Capture the cell that displays the provided text and extract its (X, Y) central coordinate. 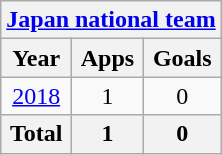
Goals (182, 58)
Japan national team (111, 20)
Apps (108, 58)
Year (36, 58)
Total (36, 134)
2018 (36, 96)
